For the text-containing cell, return its midpoint in (X, Y) coordinate format. 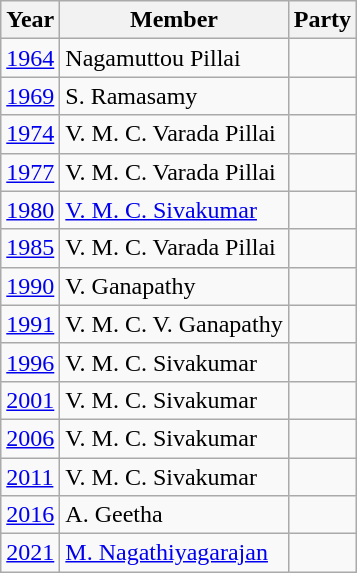
V. Ganapathy (174, 286)
2011 (30, 477)
Year (30, 20)
1990 (30, 286)
S. Ramasamy (174, 96)
1974 (30, 134)
M. Nagathiyagarajan (174, 553)
1969 (30, 96)
2006 (30, 438)
1964 (30, 58)
1980 (30, 210)
1996 (30, 362)
1985 (30, 248)
Party (322, 20)
V. M. C. V. Ganapathy (174, 324)
A. Geetha (174, 515)
Nagamuttou Pillai (174, 58)
2021 (30, 553)
2016 (30, 515)
2001 (30, 400)
Member (174, 20)
1977 (30, 172)
1991 (30, 324)
